Return (X, Y) of the center of cell containing provided text 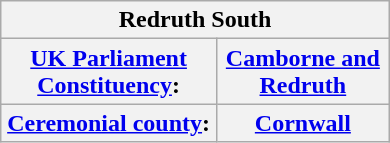
Cornwall (302, 123)
Camborne and Redruth (302, 72)
Ceremonial county: (109, 123)
UK Parliament Constituency: (109, 72)
Redruth South (195, 20)
